Return (X, Y) of the center of cell containing provided text 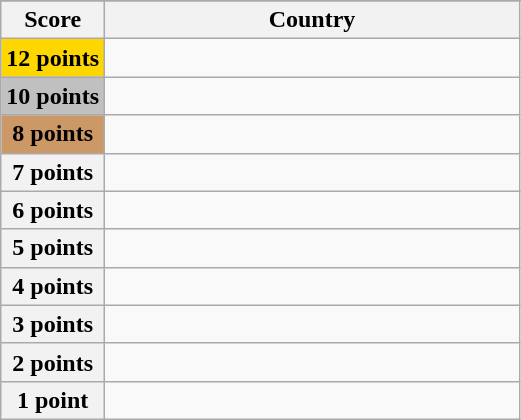
8 points (53, 134)
10 points (53, 96)
7 points (53, 172)
Country (312, 20)
4 points (53, 286)
Score (53, 20)
5 points (53, 248)
6 points (53, 210)
12 points (53, 58)
2 points (53, 362)
3 points (53, 324)
1 point (53, 400)
